Search for the cell housing the specified text and yield its [X, Y] center coordinate. 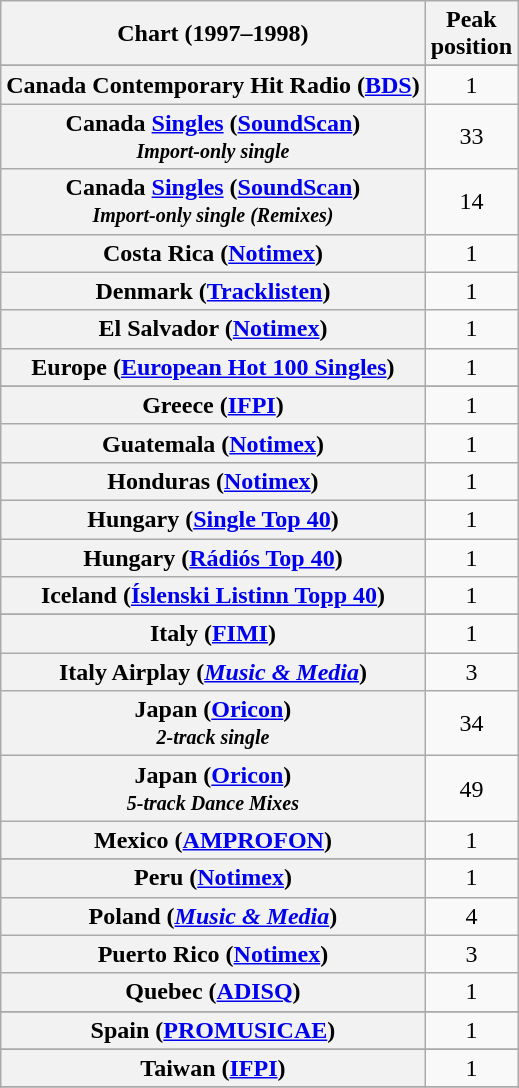
Denmark (Tracklisten) [213, 291]
Puerto Rico (Notimex) [213, 954]
Mexico (AMPROFON) [213, 840]
Canada Singles (SoundScan)Import-only single (Remixes) [213, 202]
Peru (Notimex) [213, 878]
Costa Rica (Notimex) [213, 253]
Japan (Oricon)5-track Dance Mixes [213, 788]
Canada Contemporary Hit Radio (BDS) [213, 85]
Japan (Oricon)2-track single [213, 724]
34 [471, 724]
14 [471, 202]
Italy Airplay (Music & Media) [213, 672]
Poland (Music & Media) [213, 916]
Hungary (Single Top 40) [213, 519]
33 [471, 136]
El Salvador (Notimex) [213, 329]
Europe (European Hot 100 Singles) [213, 367]
Spain (PROMUSICAE) [213, 1030]
Honduras (Notimex) [213, 481]
Peakposition [471, 34]
Greece (IFPI) [213, 405]
Canada Singles (SoundScan)Import-only single [213, 136]
Iceland (Íslenski Listinn Topp 40) [213, 596]
Taiwan (IFPI) [213, 1068]
Quebec (ADISQ) [213, 992]
Chart (1997–1998) [213, 34]
Hungary (Rádiós Top 40) [213, 557]
Guatemala (Notimex) [213, 443]
4 [471, 916]
Italy (FIMI) [213, 634]
49 [471, 788]
